Scan for the cell matching the given text and deliver its [x, y] coordinate at center. 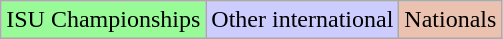
Nationals [450, 20]
ISU Championships [104, 20]
Other international [302, 20]
